Return the [X, Y] coordinate for the center point of the cell that contains the specified text.  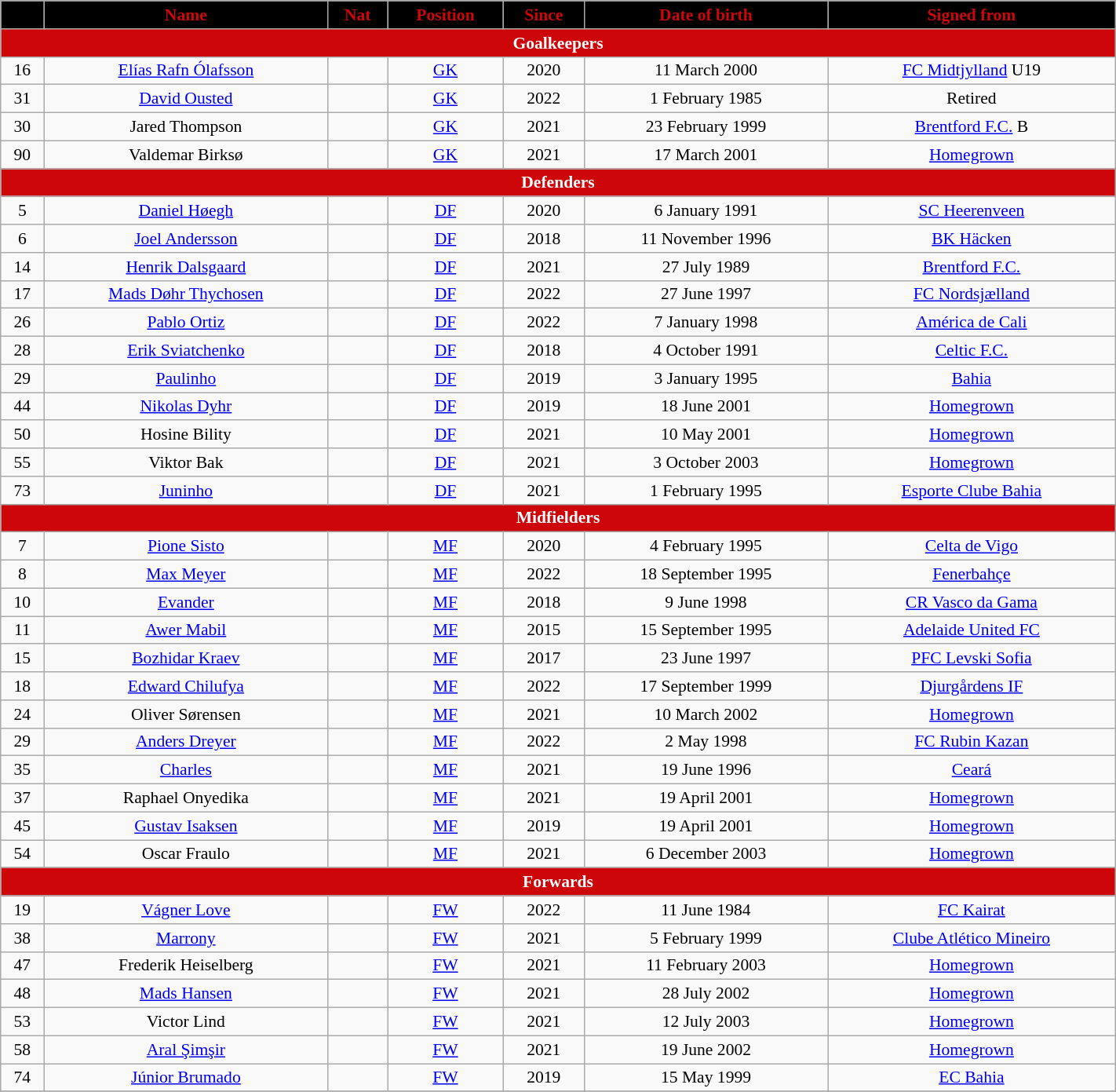
37 [22, 798]
9 June 1998 [706, 602]
Valdemar Birksø [186, 155]
Since [543, 15]
2015 [543, 630]
15 May 1999 [706, 1078]
3 January 1995 [706, 378]
90 [22, 155]
2 May 1998 [706, 742]
11 June 1984 [706, 910]
Marrony [186, 938]
28 [22, 351]
6 [22, 239]
Henrik Dalsgaard [186, 267]
SC Heerenveen [972, 211]
Defenders [558, 183]
Adelaide United FC [972, 630]
10 March 2002 [706, 714]
55 [22, 462]
Oliver Sørensen [186, 714]
Evander [186, 602]
5 February 1999 [706, 938]
Paulinho [186, 378]
Clube Atlético Mineiro [972, 938]
14 [22, 267]
6 January 1991 [706, 211]
Elías Rafn Ólafsson [186, 71]
23 February 1999 [706, 127]
Name [186, 15]
Midfielders [558, 518]
Hosine Bility [186, 435]
38 [22, 938]
15 [22, 659]
7 January 1998 [706, 323]
Celtic F.C. [972, 351]
19 June 1996 [706, 770]
26 [22, 323]
Position [446, 15]
6 December 2003 [706, 854]
19 [22, 910]
Max Meyer [186, 575]
1 February 1985 [706, 99]
Pione Sisto [186, 546]
74 [22, 1078]
Retired [972, 99]
48 [22, 994]
Júnior Brumado [186, 1078]
53 [22, 1022]
11 [22, 630]
Nikolas Dyhr [186, 407]
Edward Chilufya [186, 686]
Fenerbahçe [972, 575]
BK Häcken [972, 239]
Vágner Love [186, 910]
73 [22, 491]
Ceará [972, 770]
Brentford F.C. [972, 267]
11 March 2000 [706, 71]
12 July 2003 [706, 1022]
44 [22, 407]
Djurgårdens IF [972, 686]
Forwards [558, 882]
Joel Andersson [186, 239]
27 June 1997 [706, 294]
Jared Thompson [186, 127]
50 [22, 435]
Oscar Fraulo [186, 854]
4 February 1995 [706, 546]
11 February 2003 [706, 966]
Victor Lind [186, 1022]
18 September 1995 [706, 575]
5 [22, 211]
Raphael Onyedika [186, 798]
45 [22, 826]
23 June 1997 [706, 659]
Gustav Isaksen [186, 826]
11 November 1996 [706, 239]
27 July 1989 [706, 267]
Mads Døhr Thychosen [186, 294]
4 October 1991 [706, 351]
17 March 2001 [706, 155]
15 September 1995 [706, 630]
Bahia [972, 378]
Signed from [972, 15]
Nat [358, 15]
2017 [543, 659]
10 May 2001 [706, 435]
3 October 2003 [706, 462]
24 [22, 714]
Daniel Høegh [186, 211]
CR Vasco da Gama [972, 602]
18 [22, 686]
FC Kairat [972, 910]
17 [22, 294]
47 [22, 966]
17 September 1999 [706, 686]
David Ousted [186, 99]
Juninho [186, 491]
10 [22, 602]
Date of birth [706, 15]
EC Bahia [972, 1078]
Celta de Vigo [972, 546]
Mads Hansen [186, 994]
Viktor Bak [186, 462]
31 [22, 99]
Brentford F.C. B [972, 127]
FC Nordsjælland [972, 294]
19 June 2002 [706, 1050]
Aral Şimşir [186, 1050]
35 [22, 770]
PFC Levski Sofia [972, 659]
54 [22, 854]
58 [22, 1050]
Bozhidar Kraev [186, 659]
Goalkeepers [558, 43]
1 February 1995 [706, 491]
Anders Dreyer [186, 742]
Charles [186, 770]
Pablo Ortiz [186, 323]
FC Rubin Kazan [972, 742]
18 June 2001 [706, 407]
Frederik Heiselberg [186, 966]
7 [22, 546]
América de Cali [972, 323]
Erik Sviatchenko [186, 351]
FC Midtjylland U19 [972, 71]
16 [22, 71]
28 July 2002 [706, 994]
Awer Mabil [186, 630]
Esporte Clube Bahia [972, 491]
30 [22, 127]
8 [22, 575]
